Locate the cell with the specified text and output its (x, y) center coordinate. 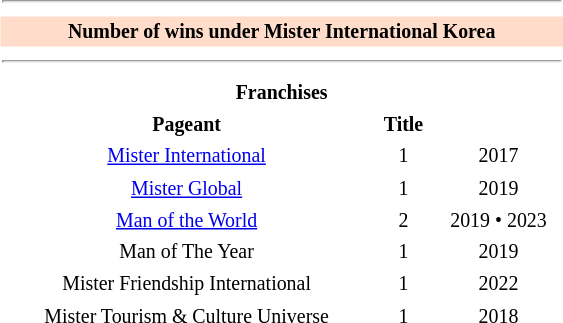
Man of the World (186, 220)
Title (404, 124)
2019 • 2023 (498, 220)
Mister Global (186, 188)
Franchises (282, 92)
2 (404, 220)
Mister Friendship International (186, 284)
2017 (498, 156)
Pageant (186, 124)
Number of wins under Mister International Korea (282, 32)
Man of The Year (186, 252)
2022 (498, 284)
Mister International (186, 156)
